Search for the cell housing the specified text and yield its (X, Y) center coordinate. 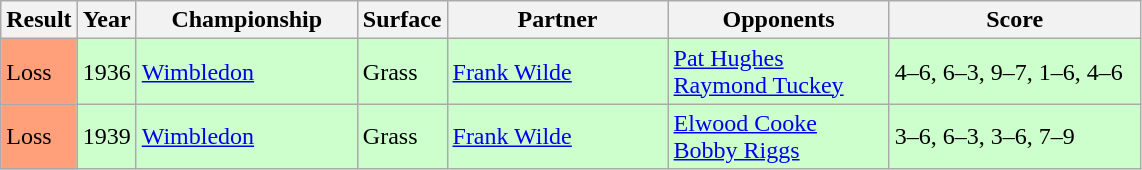
Result (39, 20)
Championship (246, 20)
Elwood Cooke Bobby Riggs (778, 136)
Year (106, 20)
Opponents (778, 20)
1936 (106, 72)
4–6, 6–3, 9–7, 1–6, 4–6 (1014, 72)
3–6, 6–3, 3–6, 7–9 (1014, 136)
1939 (106, 136)
Surface (402, 20)
Partner (558, 20)
Score (1014, 20)
Pat Hughes Raymond Tuckey (778, 72)
